Provide the [X, Y] coordinate of the cell's center where the given text is located.  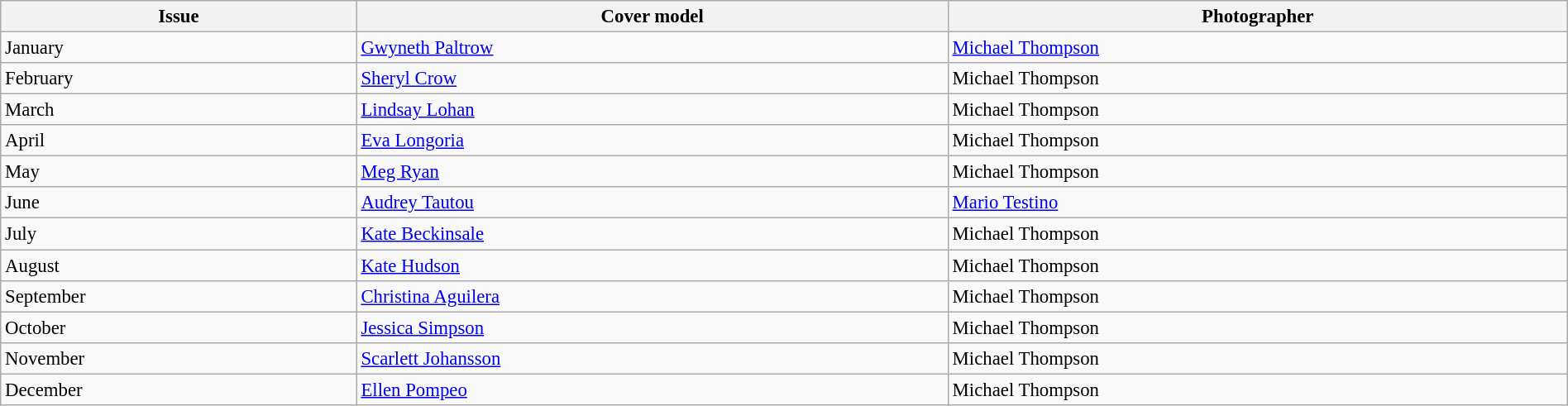
May [179, 172]
Scarlett Johansson [652, 358]
October [179, 327]
March [179, 110]
February [179, 79]
Audrey Tautou [652, 203]
Meg Ryan [652, 172]
Kate Beckinsale [652, 234]
April [179, 141]
December [179, 389]
Gwyneth Paltrow [652, 48]
Sheryl Crow [652, 79]
Cover model [652, 17]
Ellen Pompeo [652, 389]
Photographer [1257, 17]
Christina Aguilera [652, 296]
January [179, 48]
July [179, 234]
June [179, 203]
Kate Hudson [652, 265]
September [179, 296]
Jessica Simpson [652, 327]
Mario Testino [1257, 203]
Lindsay Lohan [652, 110]
November [179, 358]
August [179, 265]
Eva Longoria [652, 141]
Issue [179, 17]
